Locate the cell with the specified text and output its (X, Y) center coordinate. 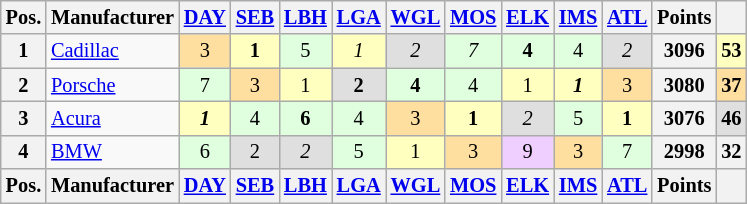
37 (731, 85)
BMW (112, 152)
2998 (684, 152)
3080 (684, 85)
53 (731, 51)
3096 (684, 51)
46 (731, 118)
Acura (112, 118)
Porsche (112, 85)
3076 (684, 118)
9 (528, 152)
32 (731, 152)
Cadillac (112, 51)
